Locate the cell with the specified text and output its [X, Y] center coordinate. 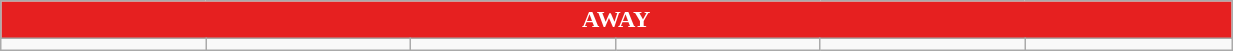
AWAY [616, 20]
